Return [X, Y] of the center of cell containing provided text 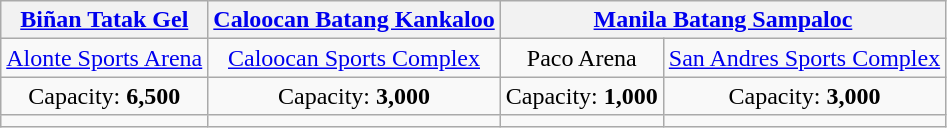
Caloocan Batang Kankaloo [354, 20]
Paco Arena [582, 58]
Capacity: 6,500 [104, 96]
Capacity: 1,000 [582, 96]
Alonte Sports Arena [104, 58]
Biñan Tatak Gel [104, 20]
Caloocan Sports Complex [354, 58]
Manila Batang Sampaloc [722, 20]
San Andres Sports Complex [804, 58]
